Find where the given text appears and provide that cell's center as [x, y] coordinate. 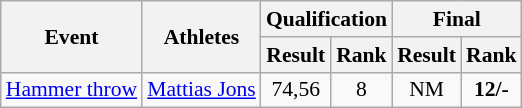
Athletes [202, 36]
Mattias Jons [202, 90]
12/- [492, 90]
8 [362, 90]
Qualification [326, 19]
NM [426, 90]
74,56 [296, 90]
Final [456, 19]
Event [72, 36]
Hammer throw [72, 90]
